Pinpoint the cell where the given text exists, returning its [x, y] midpoint coordinate. 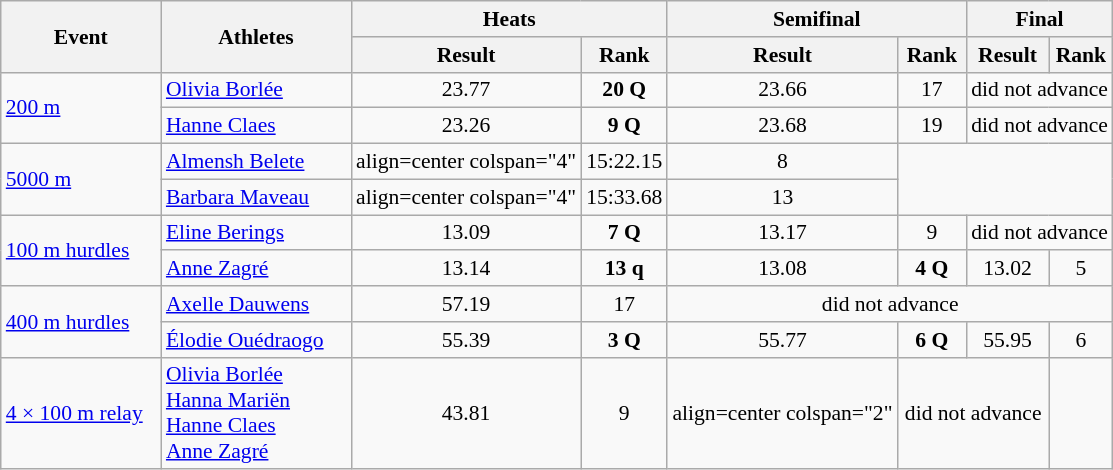
55.77 [782, 340]
5 [1081, 269]
Olivia BorléeHanna MariënHanne ClaesAnne Zagré [256, 413]
23.68 [782, 126]
Hanne Claes [256, 126]
13.08 [782, 269]
19 [932, 126]
Olivia Borlée [256, 90]
Axelle Dauwens [256, 304]
Barbara Maveau [256, 197]
Athletes [256, 36]
4 × 100 m relay [81, 413]
8 [782, 162]
55.95 [1008, 340]
Élodie Ouédraogo [256, 340]
13.09 [466, 233]
15:33.68 [624, 197]
Semifinal [816, 19]
13 [782, 197]
13 q [624, 269]
57.19 [466, 304]
23.77 [466, 90]
13.14 [466, 269]
6 [1081, 340]
55.39 [466, 340]
Anne Zagré [256, 269]
Almensh Belete [256, 162]
100 m hurdles [81, 250]
7 Q [624, 233]
Final [1040, 19]
400 m hurdles [81, 322]
Heats [509, 19]
13.02 [1008, 269]
5000 m [81, 180]
43.81 [466, 413]
15:22.15 [624, 162]
13.17 [782, 233]
23.66 [782, 90]
4 Q [932, 269]
Event [81, 36]
200 m [81, 108]
23.26 [466, 126]
align=center colspan="2" [782, 413]
3 Q [624, 340]
Eline Berings [256, 233]
9 Q [624, 126]
20 Q [624, 90]
6 Q [932, 340]
